Locate the cell with the specified text and output its (X, Y) center coordinate. 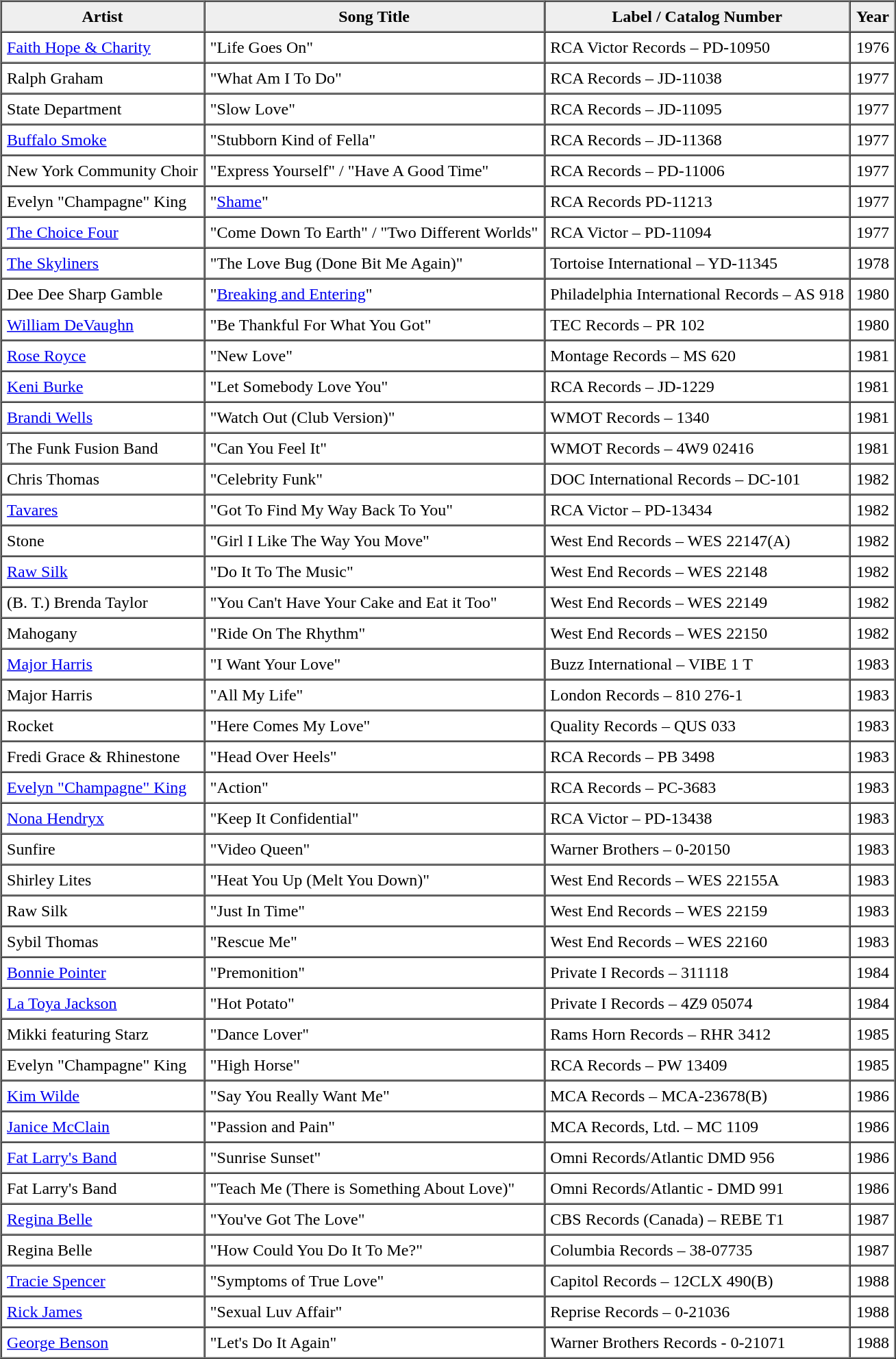
The Funk Fusion Band (103, 448)
"High Horse" (374, 1065)
"Say You Really Want Me" (374, 1095)
RCA Victor – PD-13438 (697, 818)
RCA Records – JD-1229 (697, 387)
Song Title (374, 16)
"I Want Your Love" (374, 663)
Year (873, 16)
West End Records – WES 22155A (697, 880)
TEC Records – PR 102 (697, 325)
"Stubborn Kind of Fella" (374, 140)
Artist (103, 16)
Sunfire (103, 848)
RCA Victor – PD-11094 (697, 232)
Brandi Wells (103, 417)
"Video Queen" (374, 848)
"What Am I To Do" (374, 78)
Mikki featuring Starz (103, 1033)
Private I Records – 311118 (697, 972)
1978 (873, 263)
"Just In Time" (374, 910)
West End Records – WES 22150 (697, 633)
The Choice Four (103, 232)
"Here Comes My Love" (374, 725)
Fredi Grace & Rhinestone (103, 757)
Kim Wilde (103, 1095)
Private I Records – 4Z9 05074 (697, 1003)
West End Records – WES 22148 (697, 572)
Mahogany (103, 633)
Chris Thomas (103, 478)
RCA Records – JD-11095 (697, 108)
WMOT Records – 4W9 02416 (697, 448)
RCA Records – JD-11368 (697, 140)
"Head Over Heels" (374, 757)
Label / Catalog Number (697, 16)
State Department (103, 108)
RCA Victor – PD-13434 (697, 510)
RCA Records – PW 13409 (697, 1065)
West End Records – WES 22149 (697, 602)
RCA Victor Records – PD-10950 (697, 47)
La Toya Jackson (103, 1003)
Columbia Records – 38-07735 (697, 1250)
MCA Records – MCA-23678(B) (697, 1095)
"Life Goes On" (374, 47)
"Sunrise Sunset" (374, 1157)
George Benson (103, 1342)
Warner Brothers Records - 0-21071 (697, 1342)
Tavares (103, 510)
"Teach Me (There is Something About Love)" (374, 1188)
"Keep It Confidential" (374, 818)
Nona Hendryx (103, 818)
"Breaking and Entering" (374, 293)
Ralph Graham (103, 78)
"Sexual Luv Affair" (374, 1312)
"Slow Love" (374, 108)
DOC International Records – DC-101 (697, 478)
"Celebrity Funk" (374, 478)
Keni Burke (103, 387)
London Records – 810 276-1 (697, 695)
MCA Records, Ltd. – MC 1109 (697, 1127)
Tracie Spencer (103, 1280)
"The Love Bug (Done Bit Me Again)" (374, 263)
Dee Dee Sharp Gamble (103, 293)
Buzz International – VIBE 1 T (697, 663)
"Shame" (374, 201)
William DeVaughn (103, 325)
Montage Records – MS 620 (697, 355)
"Passion and Pain" (374, 1127)
"Let's Do It Again" (374, 1342)
"Can You Feel It" (374, 448)
"You've Got The Love" (374, 1219)
Rose Royce (103, 355)
Stone (103, 540)
Warner Brothers – 0-20150 (697, 848)
Quality Records – QUS 033 (697, 725)
"You Can't Have Your Cake and Eat it Too" (374, 602)
Rams Horn Records – RHR 3412 (697, 1033)
West End Records – WES 22147(A) (697, 540)
"Ride On The Rhythm" (374, 633)
"Got To Find My Way Back To You" (374, 510)
"Action" (374, 787)
"All My Life" (374, 695)
RCA Records – PD-11006 (697, 170)
RCA Records – JD-11038 (697, 78)
Janice McClain (103, 1127)
"Watch Out (Club Version)" (374, 417)
"Do It To The Music" (374, 572)
New York Community Choir (103, 170)
"Symptoms of True Love" (374, 1280)
Rocket (103, 725)
"Heat You Up (Melt You Down)" (374, 880)
Shirley Lites (103, 880)
Tortoise International – YD-11345 (697, 263)
West End Records – WES 22160 (697, 942)
West End Records – WES 22159 (697, 910)
"Let Somebody Love You" (374, 387)
"Hot Potato" (374, 1003)
RCA Records PD-11213 (697, 201)
"Girl I Like The Way You Move" (374, 540)
Omni Records/Atlantic DMD 956 (697, 1157)
1976 (873, 47)
"Express Yourself" / "Have A Good Time" (374, 170)
CBS Records (Canada) – REBE T1 (697, 1219)
Sybil Thomas (103, 942)
RCA Records – PB 3498 (697, 757)
Faith Hope & Charity (103, 47)
The Skyliners (103, 263)
"Be Thankful For What You Got" (374, 325)
Philadelphia International Records – AS 918 (697, 293)
"Rescue Me" (374, 942)
Reprise Records – 0-21036 (697, 1312)
Omni Records/Atlantic - DMD 991 (697, 1188)
"Premonition" (374, 972)
Buffalo Smoke (103, 140)
"Come Down To Earth" / "Two Different Worlds" (374, 232)
Bonnie Pointer (103, 972)
Rick James (103, 1312)
"How Could You Do It To Me?" (374, 1250)
Capitol Records – 12CLX 490(B) (697, 1280)
"Dance Lover" (374, 1033)
(B. T.) Brenda Taylor (103, 602)
"New Love" (374, 355)
RCA Records – PC-3683 (697, 787)
WMOT Records – 1340 (697, 417)
